Extract the [x, y] coordinate from the center of the cell holding the provided text.  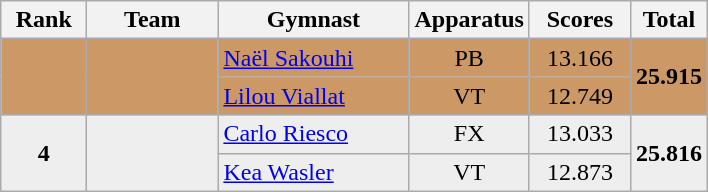
25.816 [668, 153]
Kea Wasler [314, 172]
Lilou Viallat [314, 96]
PB [469, 58]
Gymnast [314, 20]
13.166 [580, 58]
Total [668, 20]
Apparatus [469, 20]
12.873 [580, 172]
4 [44, 153]
25.915 [668, 77]
12.749 [580, 96]
Carlo Riesco [314, 134]
Rank [44, 20]
Scores [580, 20]
Naël Sakouhi [314, 58]
FX [469, 134]
13.033 [580, 134]
Team [152, 20]
